Locate the cell with the specified text and output its (x, y) center coordinate. 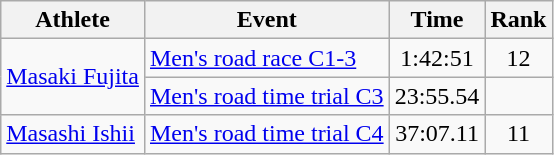
Rank (518, 20)
Time (437, 20)
1:42:51 (437, 58)
Men's road time trial C4 (266, 134)
11 (518, 134)
23:55.54 (437, 96)
Event (266, 20)
Men's road time trial C3 (266, 96)
Masashi Ishii (73, 134)
Masaki Fujita (73, 77)
Men's road race C1-3 (266, 58)
37:07.11 (437, 134)
Athlete (73, 20)
12 (518, 58)
